Provide the (X, Y) coordinate of the cell's center where the given text is located.  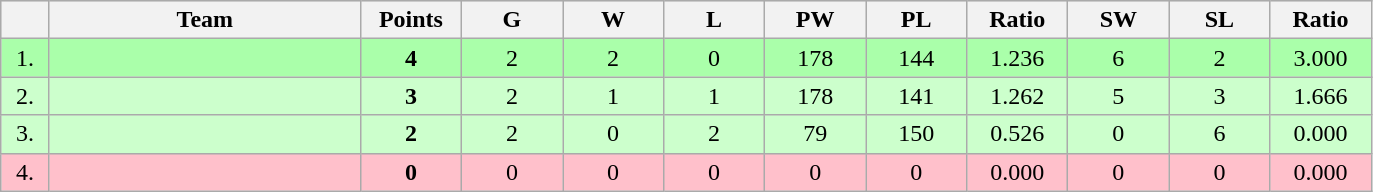
PW (816, 20)
4. (26, 172)
79 (816, 134)
2. (26, 96)
0.526 (1018, 134)
PL (916, 20)
Team (204, 20)
1. (26, 58)
W (612, 20)
5 (1118, 96)
G (512, 20)
3. (26, 134)
1.236 (1018, 58)
141 (916, 96)
SL (1220, 20)
1.262 (1018, 96)
4 (410, 58)
144 (916, 58)
SW (1118, 20)
1.666 (1320, 96)
150 (916, 134)
Points (410, 20)
L (714, 20)
3.000 (1320, 58)
